Extract the (x, y) coordinate from the center of the cell holding the provided text.  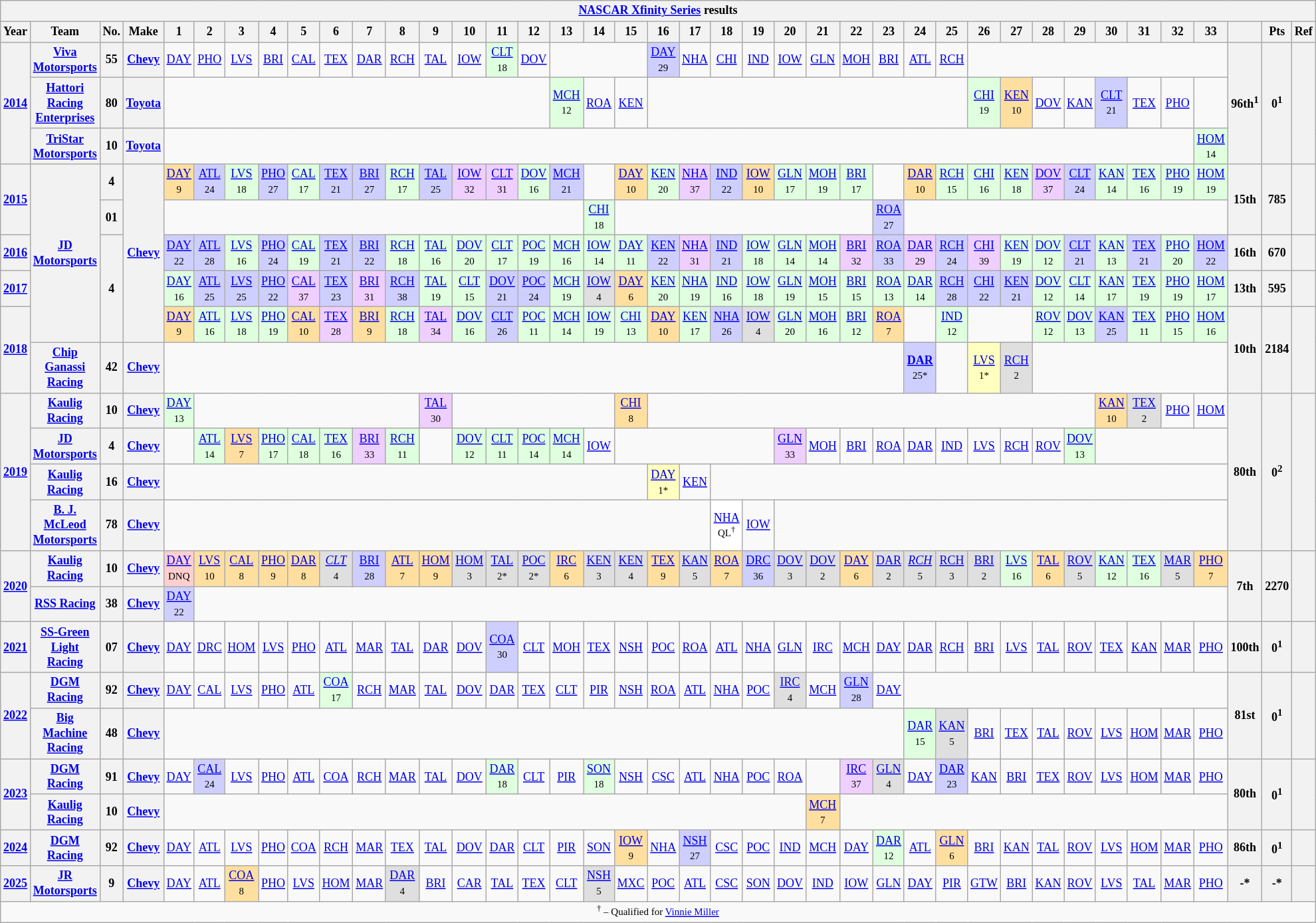
595 (1277, 289)
24 (920, 32)
RCH24 (952, 253)
POC19 (534, 253)
ROV12 (1048, 324)
MOH19 (823, 182)
GLN19 (790, 289)
TEX23 (336, 289)
DAR18 (502, 777)
Pts (1277, 32)
33 (1211, 32)
PHO22 (274, 289)
HOM22 (1211, 253)
ROA33 (889, 253)
2017 (16, 289)
Year (16, 32)
IRC4 (790, 690)
28 (1048, 32)
2022 (16, 716)
GLN33 (790, 447)
CLT26 (502, 324)
No. (112, 32)
KEN19 (1016, 253)
14 (600, 32)
DAY1* (663, 482)
RCH28 (952, 289)
20 (790, 32)
Make (144, 32)
18 (726, 32)
BRI28 (370, 568)
LVS1* (984, 367)
Chip Ganassi Racing (65, 367)
JR Motorsports (65, 884)
BRI17 (856, 182)
COA17 (336, 690)
42 (112, 367)
ROA27 (889, 217)
15 (631, 32)
CAL10 (303, 324)
KAN14 (1111, 182)
RCH3 (952, 568)
PHO9 (274, 568)
CLT15 (469, 289)
CAL19 (303, 253)
PHO20 (1178, 253)
55 (112, 60)
BRI27 (370, 182)
DOV20 (469, 253)
ROA13 (889, 289)
DAR25* (920, 367)
CLT31 (502, 182)
CAL18 (303, 447)
11 (502, 32)
13th (1245, 289)
ATL14 (209, 447)
6 (336, 32)
MCH12 (566, 103)
IND12 (952, 324)
DOV21 (502, 289)
NHA19 (695, 289)
5 (303, 32)
CLT4 (336, 568)
DOV2 (823, 568)
CLT17 (502, 253)
25 (952, 32)
GLN20 (790, 324)
38 (112, 604)
IND16 (726, 289)
8 (402, 32)
19 (758, 32)
1 (179, 32)
15th (1245, 199)
MCH7 (823, 812)
TAL34 (436, 324)
NSH5 (600, 884)
MCH21 (566, 182)
CAL8 (242, 568)
CHI19 (984, 103)
KAN10 (1111, 411)
NHA31 (695, 253)
CHI16 (984, 182)
RCH17 (402, 182)
2 (209, 32)
MAR5 (1178, 568)
CHI22 (984, 289)
BRI15 (856, 289)
GLN6 (952, 848)
KEN21 (1016, 289)
785 (1277, 199)
POC24 (534, 289)
TAL19 (436, 289)
DOV37 (1048, 182)
DAR23 (952, 777)
KEN17 (695, 324)
TEX2 (1145, 411)
DRC (209, 647)
Big Machine Racing (65, 734)
23 (889, 32)
31 (1145, 32)
CAL24 (209, 777)
2184 (1277, 350)
PHO24 (274, 253)
TAL25 (436, 182)
48 (112, 734)
NHA26 (726, 324)
HOM19 (1211, 182)
POC2* (534, 568)
DAY16 (179, 289)
KEN22 (663, 253)
CAL37 (303, 289)
CAL17 (303, 182)
13 (566, 32)
Viva Motorsports (65, 60)
32 (1178, 32)
MOH16 (823, 324)
HOM14 (1211, 146)
BRI22 (370, 253)
GLN4 (889, 777)
RCH38 (402, 289)
SS-Green Light Racing (65, 647)
GLN14 (790, 253)
MOH15 (823, 289)
IND22 (726, 182)
PHO17 (274, 447)
27 (1016, 32)
NHAQL† (726, 525)
HOM16 (1211, 324)
DAR8 (303, 568)
2016 (16, 253)
HOM9 (436, 568)
100th (1245, 647)
† – Qualified for Vinnie Miller (658, 912)
POC11 (534, 324)
07 (112, 647)
DAR14 (920, 289)
96th1 (1245, 103)
IOW9 (631, 848)
ATL24 (209, 182)
10th (1245, 350)
KEN10 (1016, 103)
7th (1245, 586)
BRI33 (370, 447)
ATL7 (402, 568)
IOW32 (469, 182)
PHO7 (1211, 568)
TAL30 (436, 411)
78 (112, 525)
7 (370, 32)
MCH16 (566, 253)
ATL25 (209, 289)
02 (1277, 472)
IRC (823, 647)
PHO27 (274, 182)
KAN12 (1111, 568)
KAN17 (1111, 289)
12 (534, 32)
16th (1245, 253)
RCH5 (920, 568)
2014 (16, 103)
DAY13 (179, 411)
BRI9 (370, 324)
2015 (16, 199)
2020 (16, 586)
TAL16 (436, 253)
CLT18 (502, 60)
DAR2 (889, 568)
CAR (469, 884)
86th (1245, 848)
CHI8 (631, 411)
TEX9 (663, 568)
POC14 (534, 447)
26 (984, 32)
Team (65, 32)
LVS7 (242, 447)
IOW14 (600, 253)
DAR10 (920, 182)
TEX19 (1145, 289)
22 (856, 32)
CLT24 (1080, 182)
LVS10 (209, 568)
KEN4 (631, 568)
2270 (1277, 586)
RCH2 (1016, 367)
HOM17 (1211, 289)
2024 (16, 848)
TAL6 (1048, 568)
670 (1277, 253)
BRI32 (856, 253)
COA30 (502, 647)
IOW19 (600, 324)
KEN3 (600, 568)
IOW10 (758, 182)
CLT11 (502, 447)
MOH14 (823, 253)
2025 (16, 884)
MXC (631, 884)
IND21 (726, 253)
B. J. McLeod Motorsports (65, 525)
GLN28 (856, 690)
PHO15 (1178, 324)
SON18 (600, 777)
2019 (16, 472)
DAR15 (920, 734)
IRC37 (856, 777)
RSS Racing (65, 604)
CLT14 (1080, 289)
3 (242, 32)
17 (695, 32)
LVS25 (242, 289)
RCH11 (402, 447)
DRC36 (758, 568)
GTW (984, 884)
DAR4 (402, 884)
80 (112, 103)
NASCAR Xfinity Series results (658, 11)
KEN18 (1016, 182)
NSH27 (695, 848)
RCH15 (952, 182)
TAL2* (502, 568)
CHI13 (631, 324)
MCH19 (566, 289)
81st (1245, 716)
GLN17 (790, 182)
30 (1111, 32)
CHI (726, 60)
29 (1080, 32)
Ref (1304, 32)
IRC6 (566, 568)
2023 (16, 795)
DOV3 (790, 568)
TriStar Motorsports (65, 146)
2018 (16, 350)
91 (112, 777)
DAY11 (631, 253)
BRI2 (984, 568)
2021 (16, 647)
BRI12 (856, 324)
HOM3 (469, 568)
NHA37 (695, 182)
CHI39 (984, 253)
DAY29 (663, 60)
BRI31 (370, 289)
DAR29 (920, 253)
DAYDNQ (179, 568)
COA8 (242, 884)
DAR12 (889, 848)
Hattori Racing Enterprises (65, 103)
KAN25 (1111, 324)
TEX28 (336, 324)
TEX11 (1145, 324)
ROV5 (1080, 568)
21 (823, 32)
ATL28 (209, 253)
KAN13 (1111, 253)
ATL16 (209, 324)
CHI18 (600, 217)
